Scan for the cell matching the given text and deliver its [X, Y] coordinate at center. 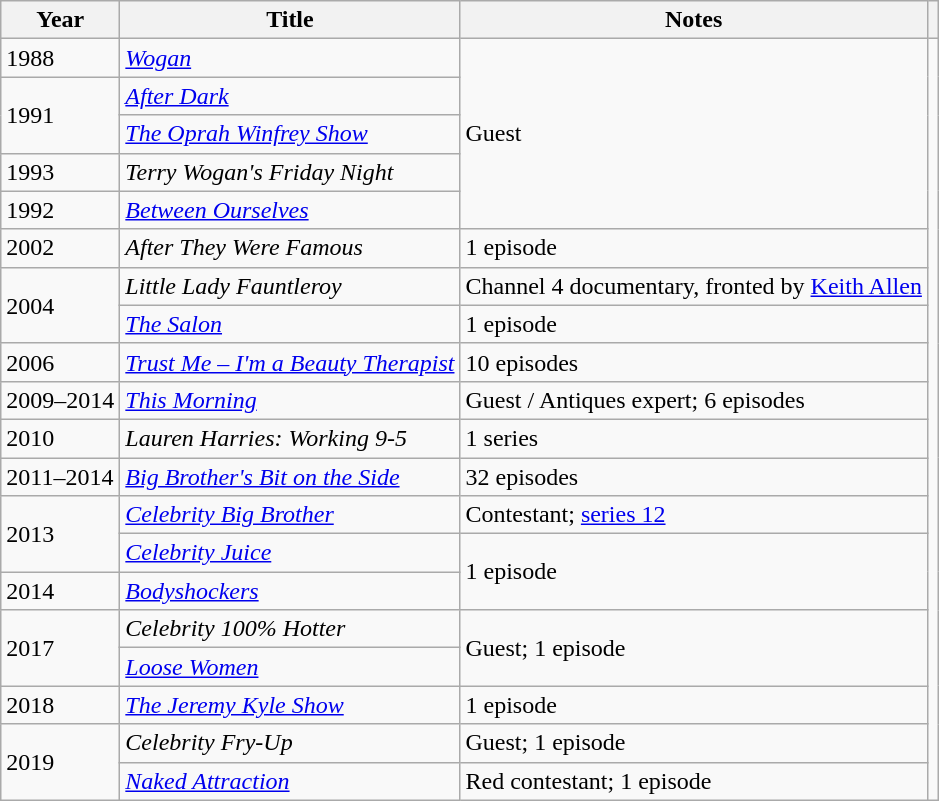
2002 [60, 248]
2017 [60, 648]
Trust Me – I'm a Beauty Therapist [290, 362]
Between Ourselves [290, 210]
32 episodes [694, 477]
Loose Women [290, 667]
Celebrity Juice [290, 553]
2009–2014 [60, 400]
Little Lady Fauntleroy [290, 286]
1993 [60, 172]
1991 [60, 115]
2006 [60, 362]
Naked Attraction [290, 781]
Red contestant; 1 episode [694, 781]
2014 [60, 591]
1 series [694, 438]
1988 [60, 58]
2004 [60, 305]
The Jeremy Kyle Show [290, 705]
Terry Wogan's Friday Night [290, 172]
10 episodes [694, 362]
Year [60, 20]
This Morning [290, 400]
Bodyshockers [290, 591]
After Dark [290, 96]
Title [290, 20]
2011–2014 [60, 477]
Guest / Antiques expert; 6 episodes [694, 400]
Big Brother's Bit on the Side [290, 477]
Lauren Harries: Working 9-5 [290, 438]
2013 [60, 534]
1992 [60, 210]
2010 [60, 438]
Wogan [290, 58]
Guest [694, 134]
The Salon [290, 324]
Celebrity 100% Hotter [290, 629]
After They Were Famous [290, 248]
Channel 4 documentary, fronted by Keith Allen [694, 286]
The Oprah Winfrey Show [290, 134]
Celebrity Big Brother [290, 515]
Celebrity Fry-Up [290, 743]
2019 [60, 762]
2018 [60, 705]
Contestant; series 12 [694, 515]
Notes [694, 20]
